Provide the (X, Y) coordinate of the cell's center where the given text is located.  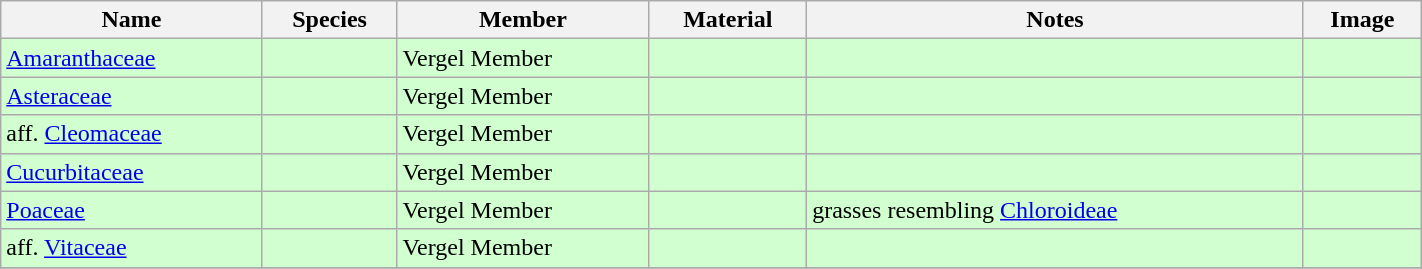
Name (132, 20)
aff. Cleomaceae (132, 134)
aff. Vitaceae (132, 248)
Material (728, 20)
Species (330, 20)
Image (1362, 20)
Member (523, 20)
grasses resembling Chloroideae (1056, 210)
Notes (1056, 20)
Cucurbitaceae (132, 172)
Amaranthaceae (132, 58)
Poaceae (132, 210)
Asteraceae (132, 96)
